Identify which cell holds the provided text, then report its (x, y) central coordinate. 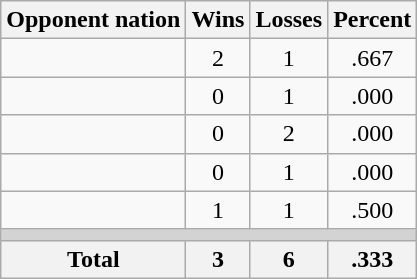
.333 (372, 259)
Total (94, 259)
Wins (218, 20)
Losses (289, 20)
.667 (372, 58)
Opponent nation (94, 20)
.500 (372, 210)
3 (218, 259)
Percent (372, 20)
6 (289, 259)
